Capture the cell that displays the provided text and extract its [X, Y] central coordinate. 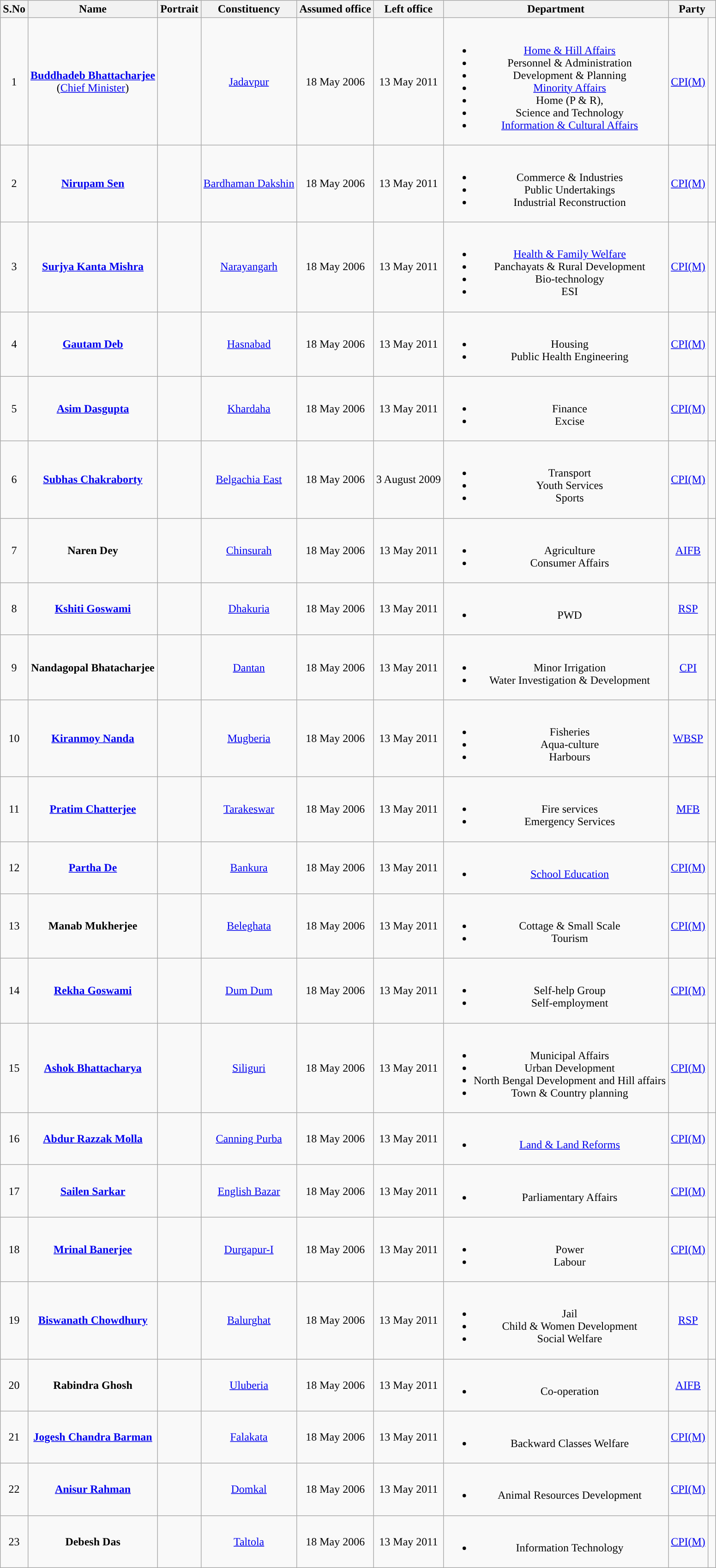
Nirupam Sen [92, 184]
FisheriesAqua-cultureHarbours [556, 738]
Mugberia [249, 738]
3 August 2009 [408, 479]
Abdur Razzak Molla [92, 1139]
13 [14, 926]
Land & Land Reforms [556, 1139]
Hasnabad [249, 344]
Municipal AffairsUrban DevelopmentNorth Bengal Development and Hill affairsTown & Country planning [556, 1068]
Siliguri [249, 1068]
Party [692, 9]
Belgachia East [249, 479]
Minor IrrigationWater Investigation & Development [556, 667]
PowerLabour [556, 1249]
Gautam Deb [92, 344]
Animal Resources Development [556, 1490]
Balurghat [249, 1321]
Fire servicesEmergency Services [556, 809]
Portrait [180, 9]
17 [14, 1191]
Narayangarh [249, 267]
Debesh Das [92, 1541]
21 [14, 1437]
3 [14, 267]
18 [14, 1249]
Jogesh Chandra Barman [92, 1437]
Beleghata [249, 926]
Taltola [249, 1541]
Rekha Goswami [92, 991]
Dhakuria [249, 609]
Name [92, 9]
MFB [688, 809]
14 [14, 991]
8 [14, 609]
4 [14, 344]
2 [14, 184]
Kiranmoy Nanda [92, 738]
FinanceExcise [556, 409]
11 [14, 809]
7 [14, 550]
Canning Purba [249, 1139]
English Bazar [249, 1191]
AgricultureConsumer Affairs [556, 550]
Department [556, 9]
Home & Hill AffairsPersonnel & AdministrationDevelopment & PlanningMinority AffairsHome (P & R),Science and TechnologyInformation & Cultural Affairs [556, 81]
9 [14, 667]
Constituency [249, 9]
TransportYouth ServicesSports [556, 479]
PWD [556, 609]
Kshiti Goswami [92, 609]
23 [14, 1541]
Chinsurah [249, 550]
Subhas Chakraborty [92, 479]
Ashok Bhattacharya [92, 1068]
22 [14, 1490]
Dum Dum [249, 991]
Dantan [249, 667]
Backward Classes Welfare [556, 1437]
JailChild & Women DevelopmentSocial Welfare [556, 1321]
Pratim Chatterjee [92, 809]
Self-help GroupSelf-employment [556, 991]
Health & Family WelfarePanchayats & Rural DevelopmentBio-technologyESI [556, 267]
Cottage & Small ScaleTourism [556, 926]
Co-operation [556, 1385]
Jadavpur [249, 81]
Uluberia [249, 1385]
16 [14, 1139]
Information Technology [556, 1541]
Left office [408, 9]
Surjya Kanta Mishra [92, 267]
6 [14, 479]
Domkal [249, 1490]
Mrinal Banerjee [92, 1249]
Parliamentary Affairs [556, 1191]
Anisur Rahman [92, 1490]
Assumed office [335, 9]
HousingPublic Health Engineering [556, 344]
Nandagopal Bhatacharjee [92, 667]
Manab Mukherjee [92, 926]
Partha De [92, 867]
Bardhaman Dakshin [249, 184]
Bankura [249, 867]
Asim Dasgupta [92, 409]
Durgapur-I [249, 1249]
Biswanath Chowdhury [92, 1321]
Commerce & IndustriesPublic UndertakingsIndustrial Reconstruction [556, 184]
Buddhadeb Bhattacharjee (Chief Minister) [92, 81]
Khardaha [249, 409]
School Education [556, 867]
Sailen Sarkar [92, 1191]
Rabindra Ghosh [92, 1385]
S.No [14, 9]
Falakata [249, 1437]
1 [14, 81]
CPI [688, 667]
15 [14, 1068]
12 [14, 867]
5 [14, 409]
Naren Dey [92, 550]
10 [14, 738]
WBSP [688, 738]
20 [14, 1385]
19 [14, 1321]
Tarakeswar [249, 809]
